Return (x, y) of the center of cell containing provided text 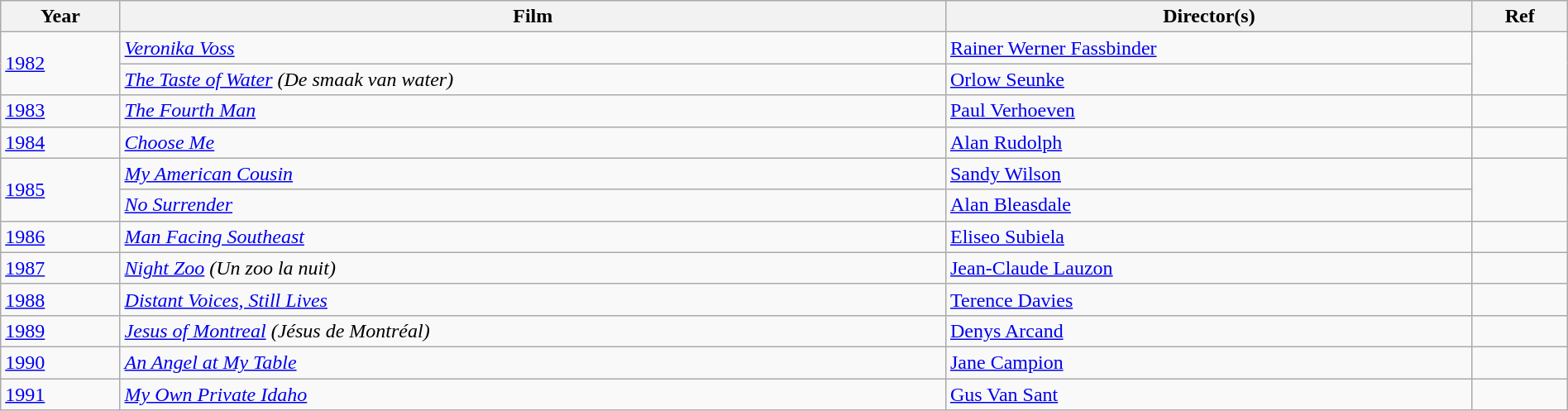
Paul Verhoeven (1209, 111)
An Angel at My Table (533, 362)
1989 (60, 331)
The Fourth Man (533, 111)
1988 (60, 299)
Alan Rudolph (1209, 142)
No Surrender (533, 205)
Jane Campion (1209, 362)
1990 (60, 362)
My Own Private Idaho (533, 394)
Jesus of Montreal (Jésus de Montréal) (533, 331)
Orlow Seunke (1209, 79)
1985 (60, 189)
1983 (60, 111)
1987 (60, 268)
1986 (60, 237)
Veronika Voss (533, 48)
My American Cousin (533, 174)
Terence Davies (1209, 299)
Rainer Werner Fassbinder (1209, 48)
Director(s) (1209, 17)
Sandy Wilson (1209, 174)
Gus Van Sant (1209, 394)
Alan Bleasdale (1209, 205)
1984 (60, 142)
Eliseo Subiela (1209, 237)
The Taste of Water (De smaak van water) (533, 79)
Year (60, 17)
Jean-Claude Lauzon (1209, 268)
Distant Voices, Still Lives (533, 299)
Denys Arcand (1209, 331)
Film (533, 17)
1982 (60, 64)
Night Zoo (Un zoo la nuit) (533, 268)
Choose Me (533, 142)
1991 (60, 394)
Ref (1520, 17)
Man Facing Southeast (533, 237)
